Provide the (x, y) coordinate of the cell's center where the given text is located.  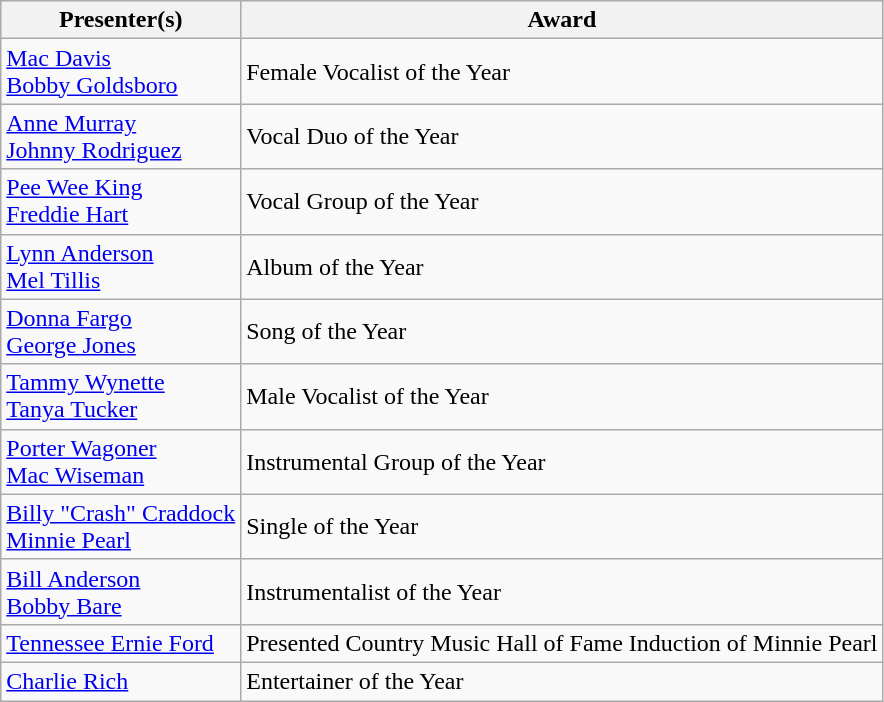
Album of the Year (562, 266)
Song of the Year (562, 332)
Charlie Rich (121, 681)
Male Vocalist of the Year (562, 396)
Tammy WynetteTanya Tucker (121, 396)
Billy "Crash" CraddockMinnie Pearl (121, 526)
Mac DavisBobby Goldsboro (121, 72)
Porter WagonerMac Wiseman (121, 462)
Anne MurrayJohnny Rodriguez (121, 136)
Presenter(s) (121, 20)
Vocal Duo of the Year (562, 136)
Instrumentalist of the Year (562, 592)
Pee Wee KingFreddie Hart (121, 202)
Instrumental Group of the Year (562, 462)
Lynn AndersonMel Tillis (121, 266)
Single of the Year (562, 526)
Presented Country Music Hall of Fame Induction of Minnie Pearl (562, 643)
Bill AndersonBobby Bare (121, 592)
Award (562, 20)
Female Vocalist of the Year (562, 72)
Donna FargoGeorge Jones (121, 332)
Entertainer of the Year (562, 681)
Tennessee Ernie Ford (121, 643)
Vocal Group of the Year (562, 202)
